Determine the (X, Y) coordinate at the center of the cell enclosing the given text.  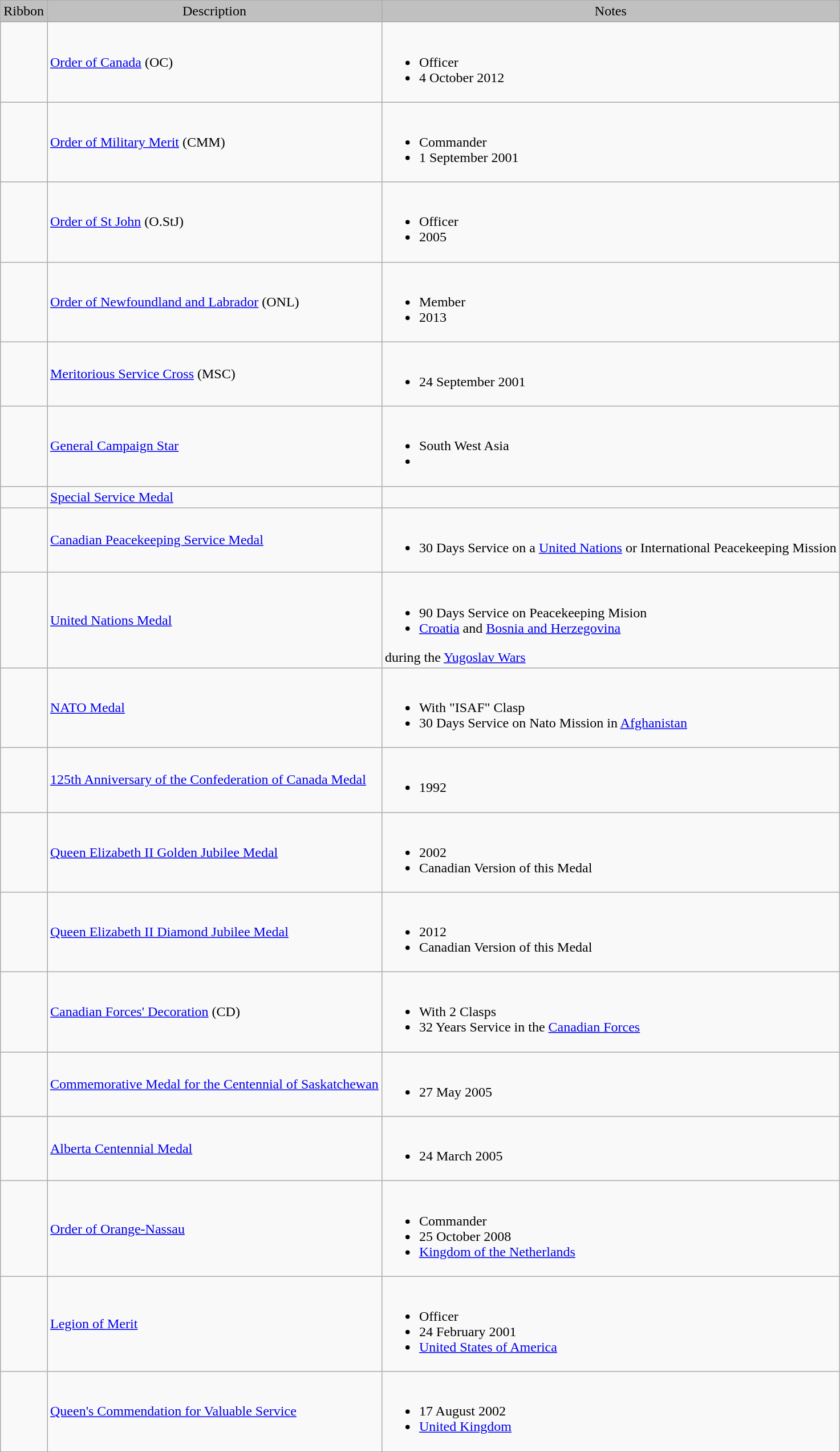
Description (214, 11)
General Campaign Star (214, 446)
Officer2005 (610, 222)
Meritorious Service Cross (MSC) (214, 374)
Order of St John (O.StJ) (214, 222)
27 May 2005 (610, 1084)
30 Days Service on a United Nations or International Peacekeeping Mission (610, 540)
Special Service Medal (214, 497)
2012Canadian Version of this Medal (610, 932)
Commander25 October 2008Kingdom of the Netherlands (610, 1229)
With "ISAF" Clasp30 Days Service on Nato Mission in Afghanistan (610, 707)
Legion of Merit (214, 1324)
Queen Elizabeth II Diamond Jubilee Medal (214, 932)
Officer4 October 2012 (610, 62)
Order of Newfoundland and Labrador (ONL) (214, 302)
Canadian Peacekeeping Service Medal (214, 540)
With 2 Clasps32 Years Service in the Canadian Forces (610, 1012)
125th Anniversary of the Confederation of Canada Medal (214, 779)
Order of Canada (OC) (214, 62)
Commander1 September 2001 (610, 142)
United Nations Medal (214, 620)
NATO Medal (214, 707)
Notes (610, 11)
Member2013 (610, 302)
Queen's Commendation for Valuable Service (214, 1411)
Canadian Forces' Decoration (CD) (214, 1012)
90 Days Service on Peacekeeping MisionCroatia and Bosnia and Herzegovinaduring the Yugoslav Wars (610, 620)
Alberta Centennial Medal (214, 1149)
Commemorative Medal for the Centennial of Saskatchewan (214, 1084)
2002Canadian Version of this Medal (610, 852)
17 August 2002United Kingdom (610, 1411)
Ribbon (24, 11)
1992 (610, 779)
24 September 2001 (610, 374)
South West Asia (610, 446)
Queen Elizabeth II Golden Jubilee Medal (214, 852)
Order of Military Merit (CMM) (214, 142)
Officer24 February 2001United States of America (610, 1324)
Order of Orange-Nassau (214, 1229)
24 March 2005 (610, 1149)
